Return the [X, Y] coordinate for the center point of the cell that contains the specified text.  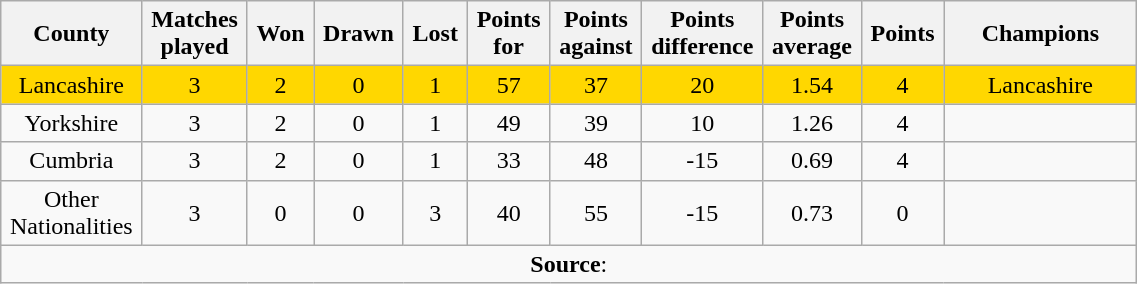
Matches played [194, 34]
49 [508, 123]
10 [702, 123]
Source: [569, 264]
55 [596, 212]
39 [596, 123]
1.54 [812, 85]
Points [902, 34]
Points average [812, 34]
40 [508, 212]
County [72, 34]
37 [596, 85]
48 [596, 161]
57 [508, 85]
Won [280, 34]
Yorkshire [72, 123]
0.73 [812, 212]
Champions [1040, 34]
Points against [596, 34]
1.26 [812, 123]
20 [702, 85]
Lost [435, 34]
Points for [508, 34]
Other Nationalities [72, 212]
Drawn [358, 34]
Cumbria [72, 161]
33 [508, 161]
0.69 [812, 161]
Points difference [702, 34]
